Capture the cell that displays the provided text and extract its [x, y] central coordinate. 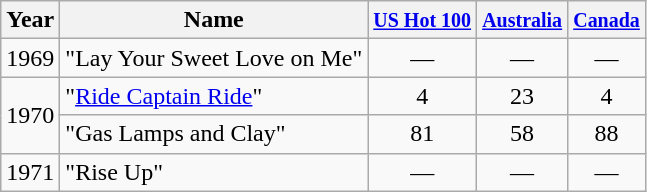
88 [607, 134]
"Lay Your Sweet Love on Me" [214, 58]
1971 [30, 172]
1970 [30, 115]
Canada [607, 20]
"Gas Lamps and Clay" [214, 134]
US Hot 100 [422, 20]
Name [214, 20]
23 [522, 96]
Australia [522, 20]
58 [522, 134]
"Rise Up" [214, 172]
1969 [30, 58]
"Ride Captain Ride" [214, 96]
81 [422, 134]
Year [30, 20]
